Pinpoint the cell where the given text exists, returning its (x, y) midpoint coordinate. 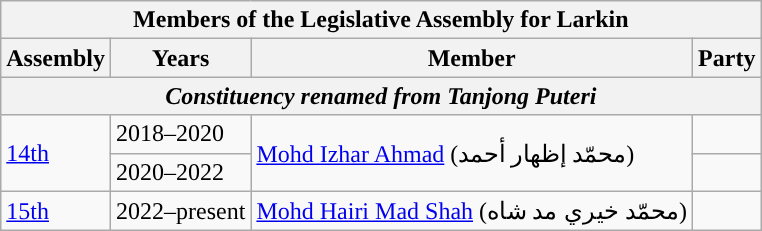
Constituency renamed from Tanjong Puteri (381, 96)
2018–2020 (180, 134)
2020–2022 (180, 172)
15th (56, 211)
Member (472, 58)
Mohd Hairi Mad Shah (محمّد خيري مد شاه) (472, 211)
Members of the Legislative Assembly for Larkin (381, 20)
2022–present (180, 211)
14th (56, 153)
Party (727, 58)
Mohd Izhar Ahmad (محمّد إظهار أحمد) (472, 153)
Years (180, 58)
Assembly (56, 58)
